Return (X, Y) of the center of cell containing provided text 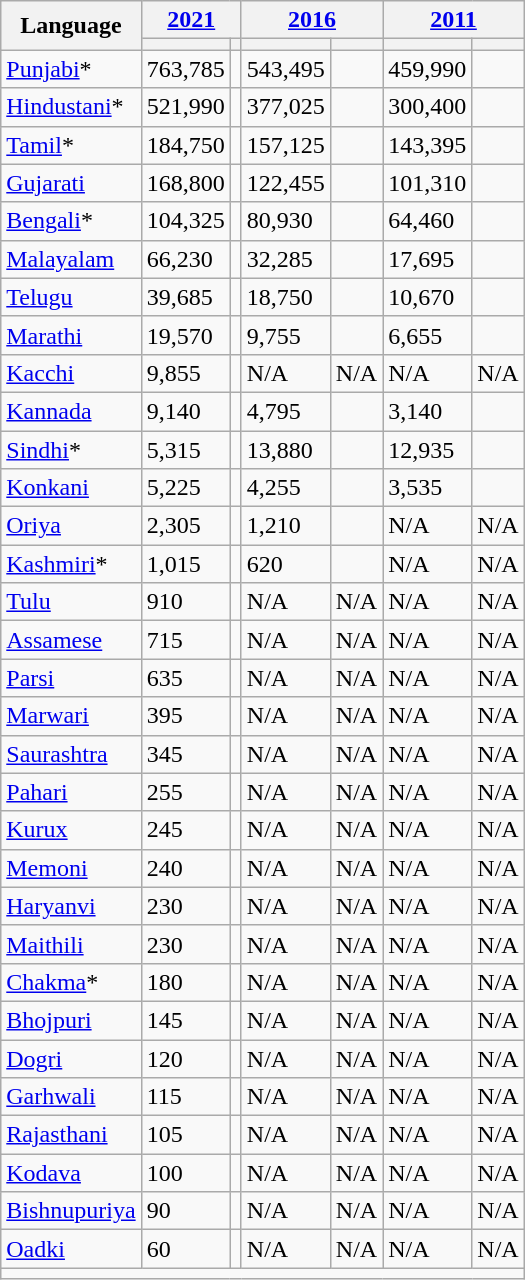
Saurashtra (71, 754)
635 (186, 678)
763,785 (186, 69)
Rajasthani (71, 1135)
620 (286, 564)
122,455 (286, 183)
90 (186, 1211)
168,800 (186, 183)
3,140 (428, 411)
Language (71, 26)
Bhojpuri (71, 1020)
Maithili (71, 944)
910 (186, 602)
6,655 (428, 335)
Parsi (71, 678)
157,125 (286, 145)
19,570 (186, 335)
395 (186, 716)
Kashmiri* (71, 564)
17,695 (428, 259)
3,535 (428, 488)
Tulu (71, 602)
Konkani (71, 488)
Kannada (71, 411)
100 (186, 1173)
345 (186, 754)
1,015 (186, 564)
4,255 (286, 488)
240 (186, 868)
64,460 (428, 221)
521,990 (186, 107)
Kurux (71, 830)
12,935 (428, 449)
Garhwali (71, 1097)
143,395 (428, 145)
543,495 (286, 69)
80,930 (286, 221)
715 (186, 640)
Marathi (71, 335)
115 (186, 1097)
180 (186, 982)
Hindustani* (71, 107)
Gujarati (71, 183)
9,855 (186, 373)
Bengali* (71, 221)
Dogri (71, 1059)
Punjabi* (71, 69)
120 (186, 1059)
184,750 (186, 145)
Oriya (71, 526)
9,755 (286, 335)
2011 (454, 20)
Bishnupuriya (71, 1211)
Chakma* (71, 982)
2016 (312, 20)
105 (186, 1135)
Oadki (71, 1249)
9,140 (186, 411)
Kacchi (71, 373)
32,285 (286, 259)
18,750 (286, 297)
4,795 (286, 411)
66,230 (186, 259)
1,210 (286, 526)
Pahari (71, 792)
13,880 (286, 449)
255 (186, 792)
459,990 (428, 69)
104,325 (186, 221)
10,670 (428, 297)
2021 (191, 20)
Telugu (71, 297)
5,315 (186, 449)
Kodava (71, 1173)
377,025 (286, 107)
101,310 (428, 183)
Malayalam (71, 259)
2,305 (186, 526)
60 (186, 1249)
Tamil* (71, 145)
Assamese (71, 640)
Haryanvi (71, 906)
245 (186, 830)
Sindhi* (71, 449)
Marwari (71, 716)
5,225 (186, 488)
Memoni (71, 868)
39,685 (186, 297)
300,400 (428, 107)
145 (186, 1020)
